From the cell containing the given text, extract its center point as (x, y) coordinate. 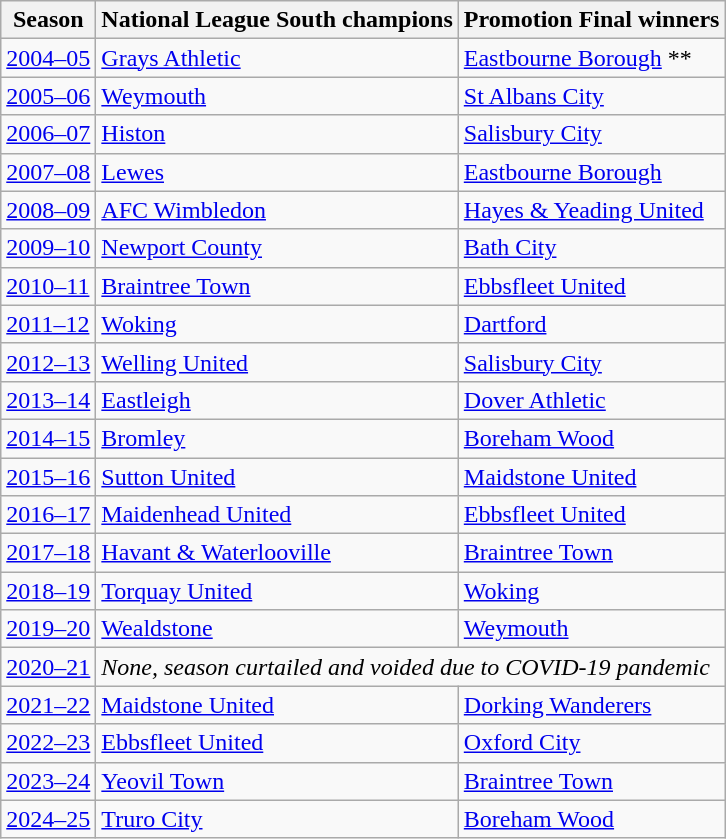
2013–14 (48, 400)
2011–12 (48, 324)
2007–08 (48, 172)
St Albans City (592, 96)
Sutton United (277, 477)
Lewes (277, 172)
Oxford City (592, 743)
2012–13 (48, 362)
Eastbourne Borough (592, 172)
Histon (277, 134)
Truro City (277, 819)
2020–21 (48, 667)
2008–09 (48, 210)
Eastleigh (277, 400)
2023–24 (48, 781)
2021–22 (48, 705)
Dorking Wanderers (592, 705)
Dartford (592, 324)
2014–15 (48, 438)
Torquay United (277, 591)
None, season curtailed and voided due to COVID-19 pandemic (410, 667)
2017–18 (48, 553)
Grays Athletic (277, 58)
Newport County (277, 248)
National League South champions (277, 20)
2009–10 (48, 248)
2024–25 (48, 819)
Havant & Waterlooville (277, 553)
2019–20 (48, 629)
Dover Athletic (592, 400)
Bath City (592, 248)
Hayes & Yeading United (592, 210)
Eastbourne Borough ** (592, 58)
2015–16 (48, 477)
2004–05 (48, 58)
2006–07 (48, 134)
2010–11 (48, 286)
Yeovil Town (277, 781)
AFC Wimbledon (277, 210)
2016–17 (48, 515)
2022–23 (48, 743)
Promotion Final winners (592, 20)
Bromley (277, 438)
Season (48, 20)
2005–06 (48, 96)
2018–19 (48, 591)
Maidenhead United (277, 515)
Wealdstone (277, 629)
Welling United (277, 362)
